Determine the [x, y] coordinate at the center of the cell enclosing the given text.  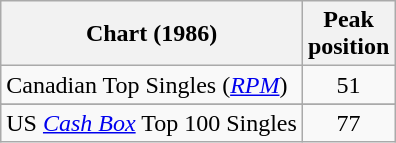
Peakposition [348, 34]
51 [348, 85]
Canadian Top Singles (RPM) [152, 85]
US Cash Box Top 100 Singles [152, 123]
77 [348, 123]
Chart (1986) [152, 34]
